From the cell containing the given text, extract its center point as (x, y) coordinate. 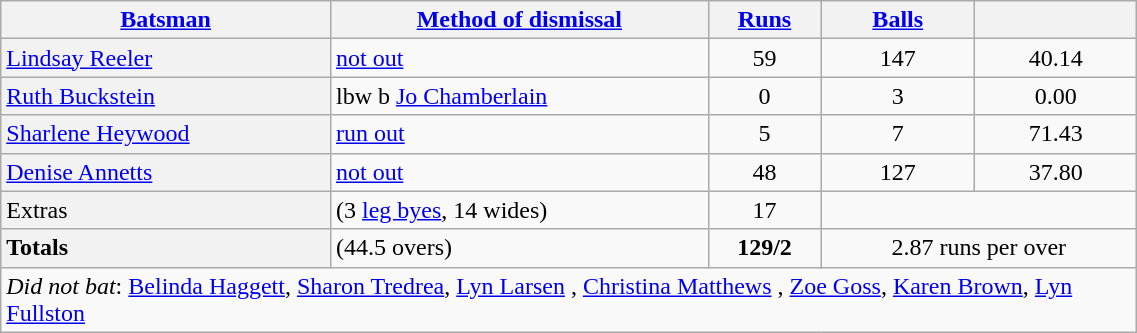
0 (764, 96)
Totals (166, 248)
147 (898, 58)
48 (764, 172)
0.00 (1056, 96)
Balls (898, 20)
17 (764, 210)
Sharlene Heywood (166, 134)
Batsman (166, 20)
(44.5 overs) (519, 248)
Method of dismissal (519, 20)
129/2 (764, 248)
127 (898, 172)
Lindsay Reeler (166, 58)
37.80 (1056, 172)
Ruth Buckstein (166, 96)
Extras (166, 210)
3 (898, 96)
lbw b Jo Chamberlain (519, 96)
Denise Annetts (166, 172)
40.14 (1056, 58)
2.87 runs per over (979, 248)
7 (898, 134)
Did not bat: Belinda Haggett, Sharon Tredrea, Lyn Larsen , Christina Matthews , Zoe Goss, Karen Brown, Lyn Fullston (569, 300)
71.43 (1056, 134)
59 (764, 58)
5 (764, 134)
Runs (764, 20)
run out (519, 134)
(3 leg byes, 14 wides) (519, 210)
